Return the (x, y) coordinate for the center point of the cell that contains the specified text.  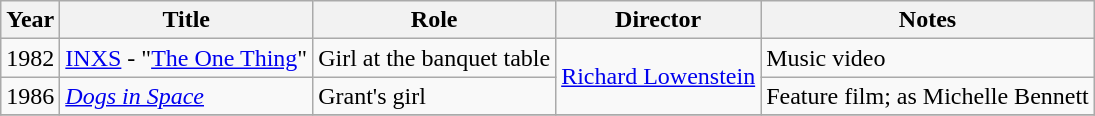
Title (186, 20)
Feature film; as Michelle Bennett (928, 96)
1986 (30, 96)
Richard Lowenstein (658, 77)
Role (434, 20)
1982 (30, 58)
Dogs in Space (186, 96)
Grant's girl (434, 96)
Girl at the banquet table (434, 58)
Notes (928, 20)
Year (30, 20)
Director (658, 20)
Music video (928, 58)
INXS - "The One Thing" (186, 58)
